Detect which cell encompasses the target text, then output its [x, y] center coordinate. 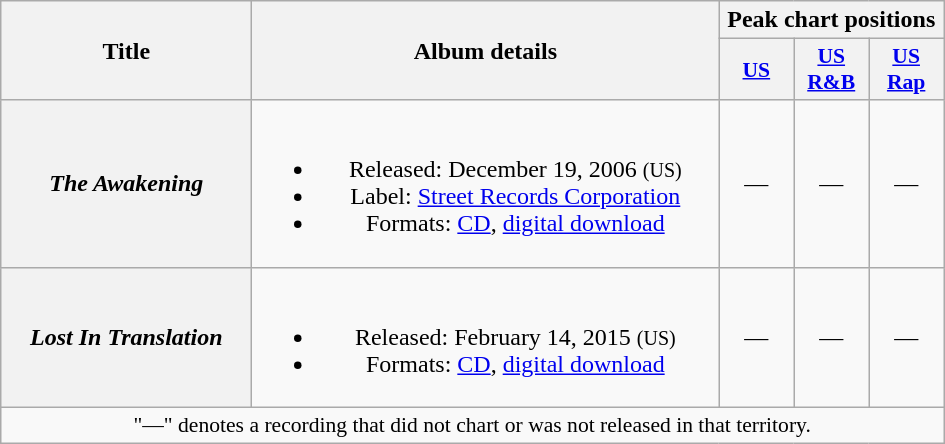
US [756, 70]
"—" denotes a recording that did not chart or was not released in that territory. [472, 425]
The Awakening [126, 184]
Lost In Translation [126, 337]
USRap [906, 70]
Title [126, 50]
Album details [486, 50]
Released: December 19, 2006 (US)Label: Street Records CorporationFormats: CD, digital download [486, 184]
Peak chart positions [832, 20]
Released: February 14, 2015 (US)Formats: CD, digital download [486, 337]
US R&B [832, 70]
